Find where the given text appears and provide that cell's center as (X, Y) coordinate. 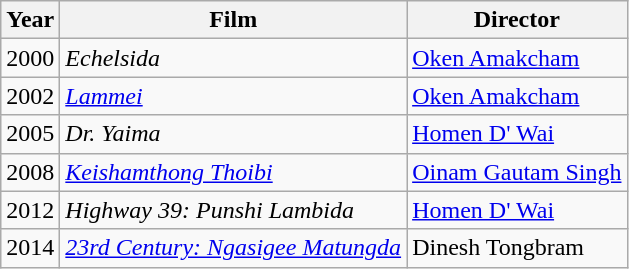
Echelsida (234, 58)
Film (234, 20)
Highway 39: Punshi Lambida (234, 210)
Lammei (234, 96)
2012 (30, 210)
2008 (30, 172)
Director (517, 20)
Dinesh Tongbram (517, 248)
2005 (30, 134)
2002 (30, 96)
Oinam Gautam Singh (517, 172)
Dr. Yaima (234, 134)
2000 (30, 58)
Keishamthong Thoibi (234, 172)
23rd Century: Ngasigee Matungda (234, 248)
Year (30, 20)
2014 (30, 248)
